Determine the (X, Y) coordinate at the center of the cell enclosing the given text.  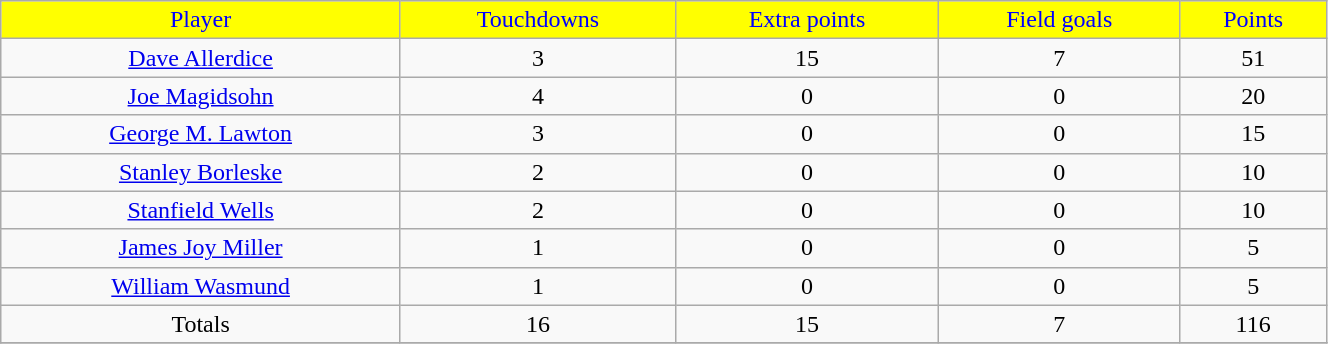
Totals (201, 324)
Player (201, 20)
Joe Magidsohn (201, 96)
George M. Lawton (201, 134)
51 (1254, 58)
Extra points (806, 20)
16 (538, 324)
Points (1254, 20)
William Wasmund (201, 286)
Stanley Borleske (201, 172)
4 (538, 96)
Field goals (1060, 20)
Dave Allerdice (201, 58)
Stanfield Wells (201, 210)
James Joy Miller (201, 248)
Touchdowns (538, 20)
20 (1254, 96)
116 (1254, 324)
